Output the (X, Y) coordinate of the center of the cell containing the given text.  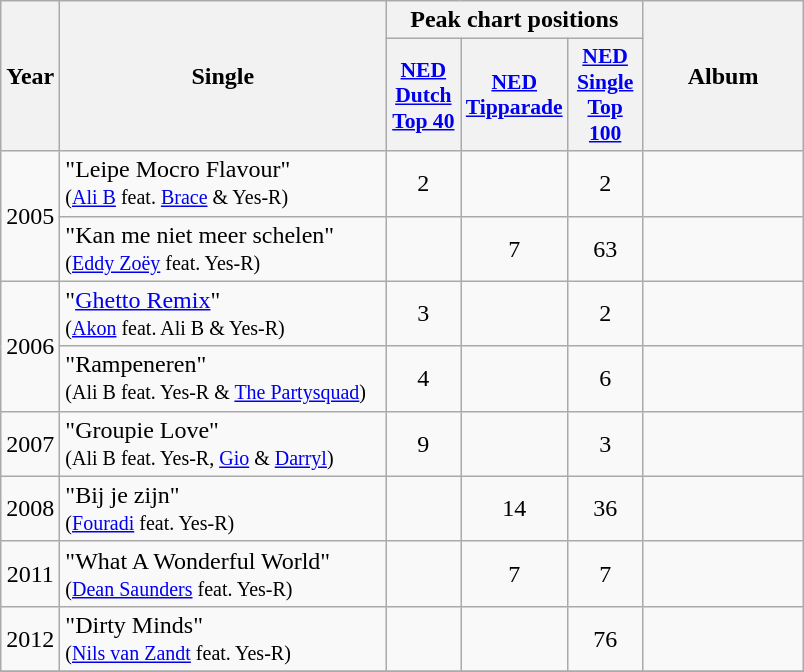
Album (724, 76)
14 (514, 508)
2005 (30, 216)
"Bij je zijn" (Fouradi feat. Yes-R) (223, 508)
63 (606, 248)
Year (30, 76)
"Leipe Mocro Flavour" (Ali B feat. Brace & Yes-R) (223, 184)
2007 (30, 444)
2012 (30, 638)
"Rampeneren" (Ali B feat. Yes-R & The Partysquad) (223, 378)
"Kan me niet meer schelen" (Eddy Zoëy feat. Yes-R) (223, 248)
2006 (30, 346)
NED Dutch Top 40 (424, 95)
6 (606, 378)
"What A Wonderful World" (Dean Saunders feat. Yes-R) (223, 574)
4 (424, 378)
"Dirty Minds" (Nils van Zandt feat. Yes-R) (223, 638)
Peak chart positions (514, 20)
76 (606, 638)
NED Single Top 100 (606, 95)
9 (424, 444)
2008 (30, 508)
NED Tipparade (514, 95)
"Groupie Love" (Ali B feat. Yes-R, Gio & Darryl) (223, 444)
36 (606, 508)
"Ghetto Remix" (Akon feat. Ali B & Yes-R) (223, 314)
Single (223, 76)
2011 (30, 574)
